Extract the (X, Y) coordinate from the center of the cell holding the provided text.  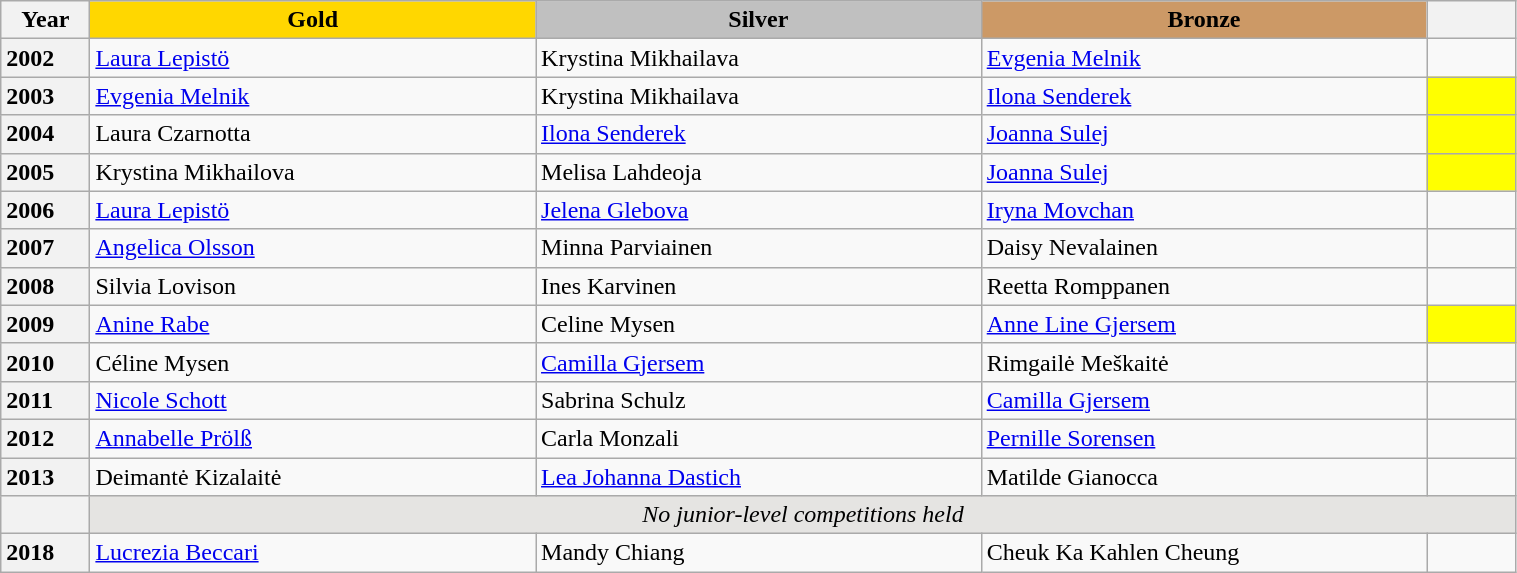
Jelena Glebova (759, 210)
Minna Parviainen (759, 248)
Nicole Schott (313, 400)
Sabrina Schulz (759, 400)
2011 (46, 400)
Cheuk Ka Kahlen Cheung (1204, 553)
Mandy Chiang (759, 553)
Pernille Sorensen (1204, 438)
Silvia Lovison (313, 286)
2005 (46, 172)
Anine Rabe (313, 324)
Daisy Nevalainen (1204, 248)
2013 (46, 477)
Angelica Olsson (313, 248)
Lucrezia Beccari (313, 553)
2002 (46, 58)
2010 (46, 362)
2007 (46, 248)
2009 (46, 324)
Céline Mysen (313, 362)
Ines Karvinen (759, 286)
Matilde Gianocca (1204, 477)
Lea Johanna Dastich (759, 477)
2006 (46, 210)
Melisa Lahdeoja (759, 172)
Celine Mysen (759, 324)
Annabelle Prölß (313, 438)
Rimgailė Meškaitė (1204, 362)
Laura Czarnotta (313, 134)
Bronze (1204, 20)
2012 (46, 438)
Year (46, 20)
Krystina Mikhailova (313, 172)
2008 (46, 286)
Silver (759, 20)
Iryna Movchan (1204, 210)
2003 (46, 96)
2004 (46, 134)
Gold (313, 20)
Reetta Romppanen (1204, 286)
Anne Line Gjersem (1204, 324)
No junior-level competitions held (803, 515)
Carla Monzali (759, 438)
2018 (46, 553)
Deimantė Kizalaitė (313, 477)
